Capture the cell that displays the provided text and extract its (x, y) central coordinate. 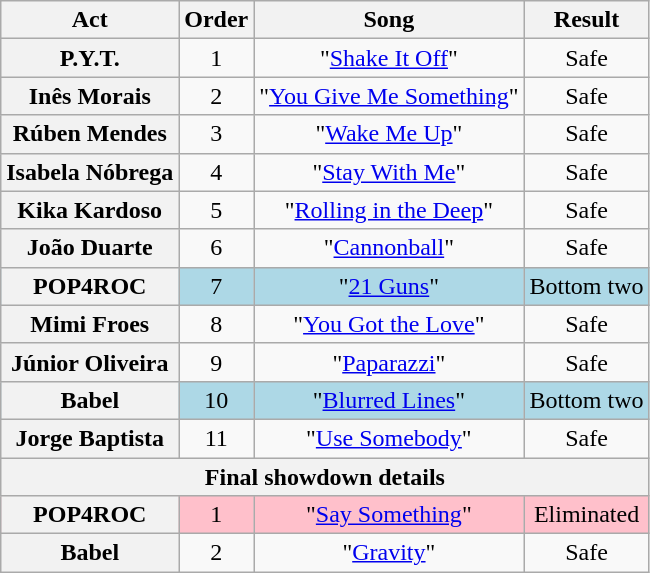
João Duarte (90, 248)
Eliminated (586, 515)
"Wake Me Up" (389, 134)
Result (586, 20)
"Stay With Me" (389, 172)
Rúben Mendes (90, 134)
"Say Something" (389, 515)
Isabela Nóbrega (90, 172)
"You Got the Love" (389, 324)
Inês Morais (90, 96)
7 (216, 286)
8 (216, 324)
9 (216, 362)
3 (216, 134)
"Blurred Lines" (389, 400)
10 (216, 400)
Final showdown details (325, 477)
"Paparazzi" (389, 362)
"Rolling in the Deep" (389, 210)
11 (216, 438)
P.Y.T. (90, 58)
Order (216, 20)
"You Give Me Something" (389, 96)
Júnior Oliveira (90, 362)
"Gravity" (389, 553)
Mimi Froes (90, 324)
Jorge Baptista (90, 438)
Kika Kardoso (90, 210)
Song (389, 20)
6 (216, 248)
4 (216, 172)
"21 Guns" (389, 286)
"Cannonball" (389, 248)
"Use Somebody" (389, 438)
Act (90, 20)
"Shake It Off" (389, 58)
5 (216, 210)
